Find where the given text appears and provide that cell's center as [x, y] coordinate. 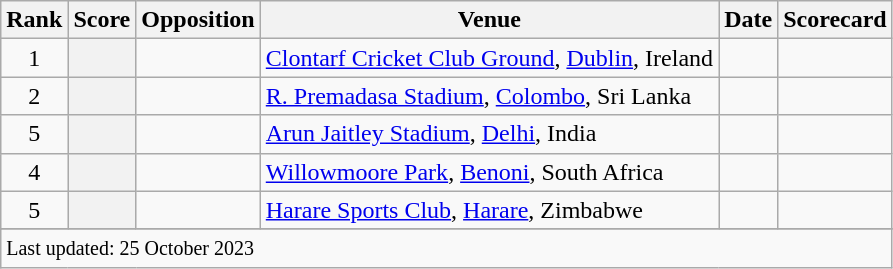
Rank [34, 20]
1 [34, 58]
Venue [489, 20]
Willowmoore Park, Benoni, South Africa [489, 172]
Opposition [198, 20]
Score [102, 20]
4 [34, 172]
Scorecard [836, 20]
Last updated: 25 October 2023 [446, 248]
Clontarf Cricket Club Ground, Dublin, Ireland [489, 58]
Date [748, 20]
2 [34, 96]
Arun Jaitley Stadium, Delhi, India [489, 134]
R. Premadasa Stadium, Colombo, Sri Lanka [489, 96]
Harare Sports Club, Harare, Zimbabwe [489, 210]
